Locate the cell with the specified text and output its [x, y] center coordinate. 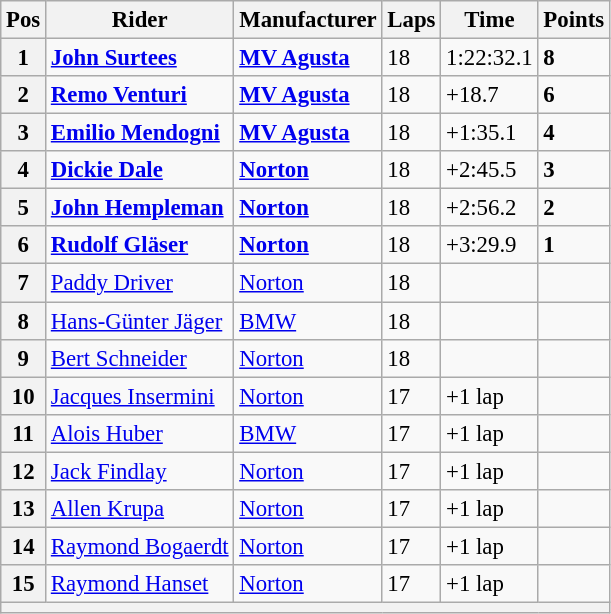
Jacques Insermini [140, 396]
5 [24, 208]
9 [24, 358]
Pos [24, 20]
Hans-Günter Jäger [140, 321]
Raymond Hanset [140, 584]
Rudolf Gläser [140, 245]
Laps [412, 20]
Dickie Dale [140, 170]
Jack Findlay [140, 471]
Rider [140, 20]
+18.7 [490, 95]
Emilio Mendogni [140, 133]
Time [490, 20]
12 [24, 471]
11 [24, 433]
Points [574, 20]
+2:56.2 [490, 208]
Manufacturer [308, 20]
Bert Schneider [140, 358]
+3:29.9 [490, 245]
13 [24, 509]
Paddy Driver [140, 283]
John Surtees [140, 58]
10 [24, 396]
1:22:32.1 [490, 58]
+2:45.5 [490, 170]
14 [24, 546]
Alois Huber [140, 433]
15 [24, 584]
7 [24, 283]
John Hempleman [140, 208]
Remo Venturi [140, 95]
Allen Krupa [140, 509]
+1:35.1 [490, 133]
Raymond Bogaerdt [140, 546]
